Extract the [x, y] coordinate from the center of the cell holding the provided text.  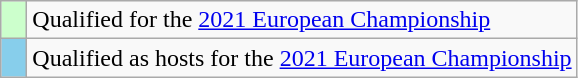
Qualified for the 2021 European Championship [302, 20]
Qualified as hosts for the 2021 European Championship [302, 58]
